Provide the [X, Y] coordinate of the cell's center where the given text is located.  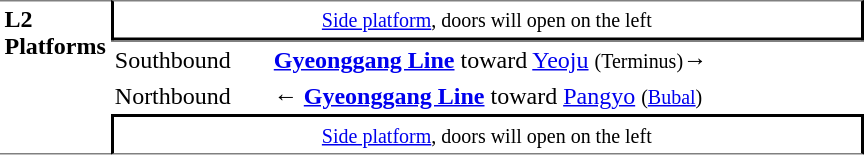
L2Platforms [55, 77]
Southbound [190, 59]
Gyeonggang Line toward Yeoju (Terminus)→ [566, 59]
← Gyeonggang Line toward Pangyo (Bubal) [566, 96]
Northbound [190, 96]
